Scan for the cell matching the given text and deliver its (X, Y) coordinate at center. 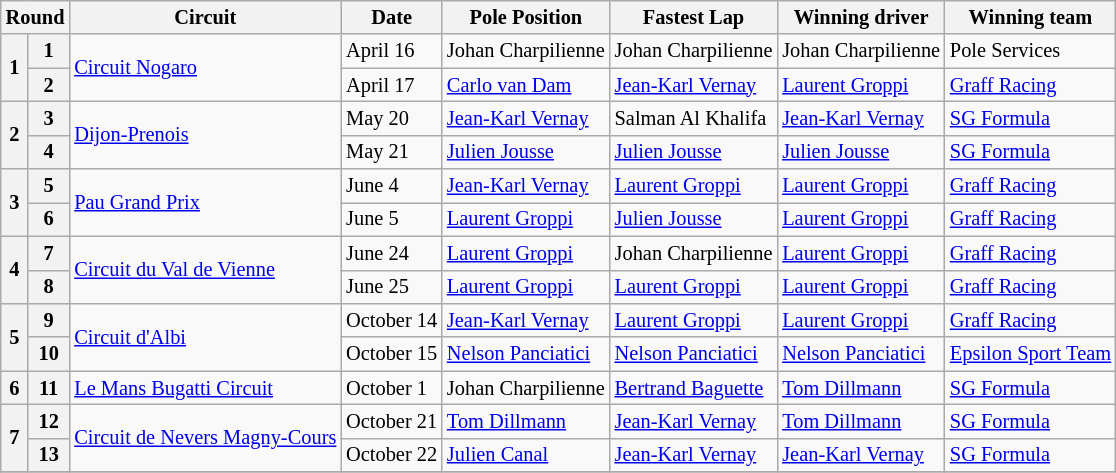
October 22 (392, 455)
Dijon-Prenois (205, 134)
Le Mans Bugatti Circuit (205, 388)
April 16 (392, 51)
Bertrand Baguette (694, 388)
10 (48, 354)
Julien Canal (526, 455)
October 21 (392, 421)
May 21 (392, 152)
13 (48, 455)
Pau Grand Prix (205, 202)
Pole Services (1030, 51)
Circuit d'Albi (205, 336)
Circuit de Nevers Magny-Cours (205, 438)
Pole Position (526, 17)
June 25 (392, 287)
June 4 (392, 186)
8 (48, 287)
Round (36, 17)
October 1 (392, 388)
June 24 (392, 253)
October 14 (392, 320)
April 17 (392, 85)
Carlo van Dam (526, 85)
Circuit Nogaro (205, 68)
9 (48, 320)
Winning driver (861, 17)
Circuit (205, 17)
May 20 (392, 118)
12 (48, 421)
Salman Al Khalifa (694, 118)
11 (48, 388)
Circuit du Val de Vienne (205, 270)
October 15 (392, 354)
June 5 (392, 219)
Winning team (1030, 17)
Date (392, 17)
Fastest Lap (694, 17)
Epsilon Sport Team (1030, 354)
